Determine the (X, Y) coordinate at the center of the cell enclosing the given text.  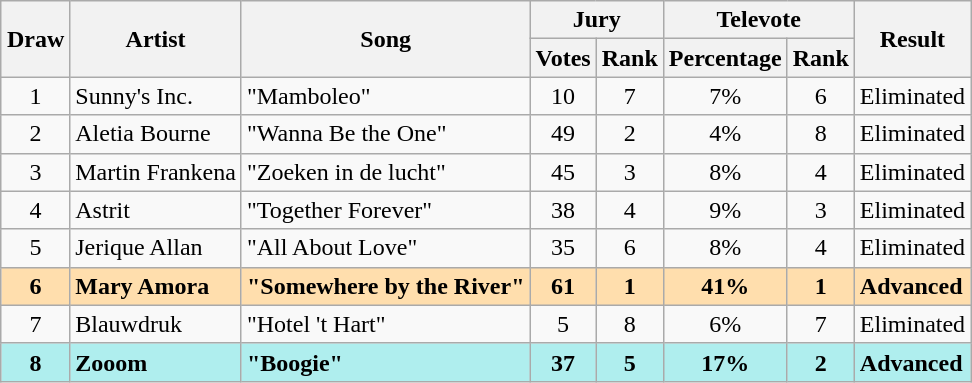
45 (563, 172)
Song (386, 39)
35 (563, 248)
"All About Love" (386, 248)
Draw (35, 39)
Mary Amora (156, 286)
"Mamboleo" (386, 96)
"Wanna Be the One" (386, 134)
17% (725, 362)
Percentage (725, 58)
61 (563, 286)
Martin Frankena (156, 172)
"Somewhere by the River" (386, 286)
Jerique Allan (156, 248)
Sunny's Inc. (156, 96)
Astrit (156, 210)
Aletia Bourne (156, 134)
7% (725, 96)
37 (563, 362)
Zooom (156, 362)
Votes (563, 58)
Artist (156, 39)
6% (725, 324)
"Together Forever" (386, 210)
Jury (596, 20)
38 (563, 210)
Blauwdruk (156, 324)
4% (725, 134)
41% (725, 286)
"Boogie" (386, 362)
Televote (758, 20)
"Hotel 't Hart" (386, 324)
49 (563, 134)
"Zoeken in de lucht" (386, 172)
9% (725, 210)
Result (912, 39)
10 (563, 96)
